Determine the [x, y] coordinate at the center of the cell enclosing the given text.  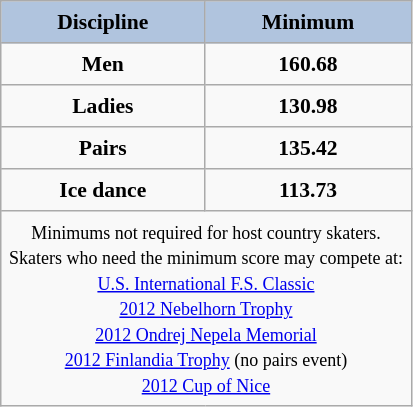
160.68 [308, 64]
Pairs [103, 148]
Men [103, 64]
130.98 [308, 106]
113.73 [308, 190]
Ice dance [103, 190]
Ladies [103, 106]
135.42 [308, 148]
Discipline [103, 22]
Minimum [308, 22]
